Capture the cell that displays the provided text and extract its [X, Y] central coordinate. 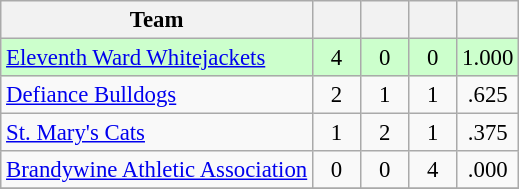
Team [157, 20]
St. Mary's Cats [157, 133]
Eleventh Ward Whitejackets [157, 58]
.000 [488, 170]
.625 [488, 95]
Brandywine Athletic Association [157, 170]
Defiance Bulldogs [157, 95]
1.000 [488, 58]
.375 [488, 133]
